Return (X, Y) of the center of cell containing provided text 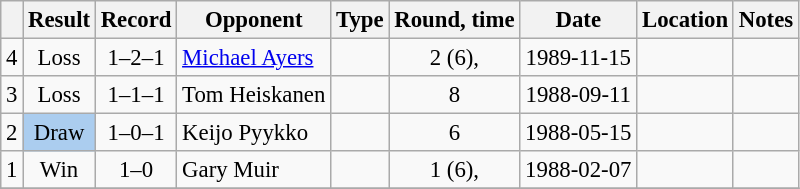
Opponent (254, 20)
2 (6), (454, 58)
Draw (60, 133)
Location (686, 20)
1988-02-07 (578, 170)
1–0 (136, 170)
4 (12, 58)
1988-05-15 (578, 133)
1 (12, 170)
Date (578, 20)
Round, time (454, 20)
Michael Ayers (254, 58)
Notes (766, 20)
6 (454, 133)
8 (454, 95)
3 (12, 95)
Win (60, 170)
Tom Heiskanen (254, 95)
1 (6), (454, 170)
1–2–1 (136, 58)
1989-11-15 (578, 58)
Result (60, 20)
2 (12, 133)
Type (360, 20)
1–1–1 (136, 95)
Record (136, 20)
1–0–1 (136, 133)
1988-09-11 (578, 95)
Keijo Pyykko (254, 133)
Gary Muir (254, 170)
